Capture the cell that displays the provided text and extract its (X, Y) central coordinate. 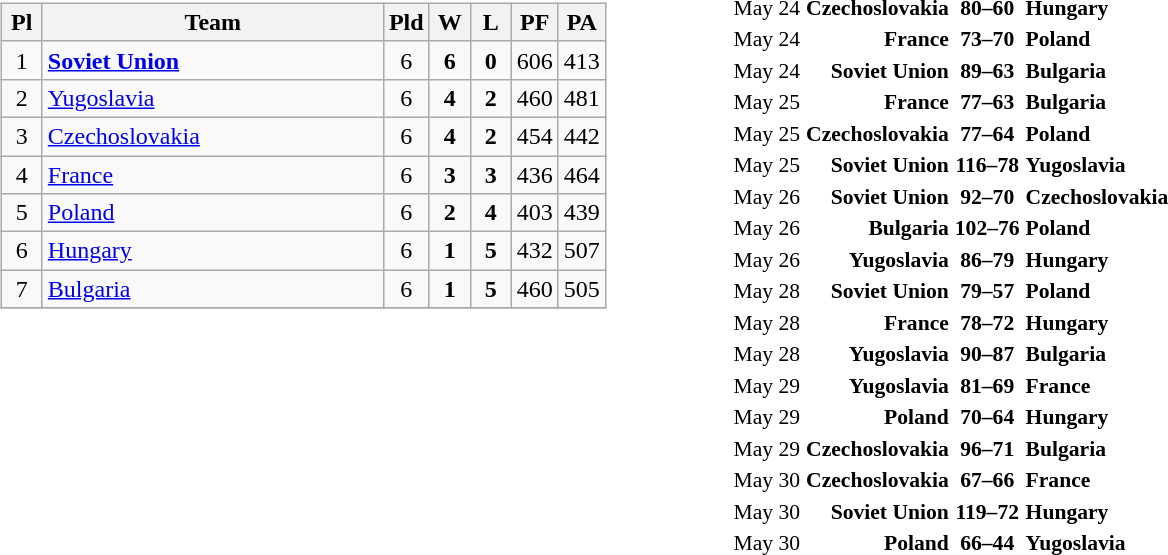
439 (582, 213)
73–70 (987, 39)
442 (582, 136)
403 (534, 213)
77–64 (987, 134)
Pl (22, 22)
89–63 (987, 70)
81–69 (987, 386)
Hungary (212, 251)
0 (490, 60)
454 (534, 136)
119–72 (987, 512)
436 (534, 175)
86–79 (987, 260)
67–66 (987, 480)
PA (582, 22)
7 (22, 289)
W (450, 22)
606 (534, 60)
432 (534, 251)
77–63 (987, 102)
92–70 (987, 196)
70–64 (987, 417)
79–57 (987, 291)
116–78 (987, 165)
413 (582, 60)
507 (582, 251)
78–72 (987, 322)
505 (582, 289)
90–87 (987, 354)
Pld (406, 22)
Team (212, 22)
481 (582, 98)
464 (582, 175)
L (490, 22)
PF (534, 22)
96–71 (987, 448)
102–76 (987, 228)
